Return (x, y) of the center of cell containing provided text 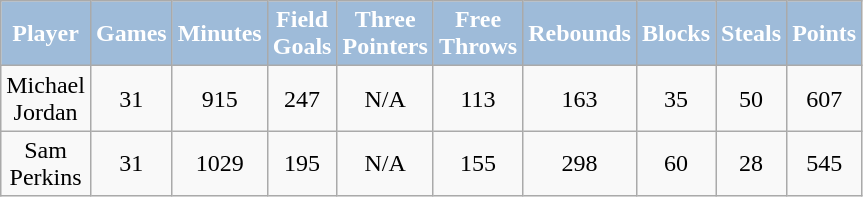
Games (131, 34)
Blocks (676, 34)
113 (478, 98)
Rebounds (580, 34)
Michael Jordan (46, 98)
1029 (220, 164)
Steals (752, 34)
545 (824, 164)
163 (580, 98)
Three Pointers (385, 34)
247 (302, 98)
Player (46, 34)
915 (220, 98)
Free Throws (478, 34)
298 (580, 164)
35 (676, 98)
50 (752, 98)
607 (824, 98)
195 (302, 164)
Sam Perkins (46, 164)
28 (752, 164)
155 (478, 164)
Points (824, 34)
Minutes (220, 34)
Field Goals (302, 34)
60 (676, 164)
